Return the [X, Y] coordinate for the center point of the cell that contains the specified text.  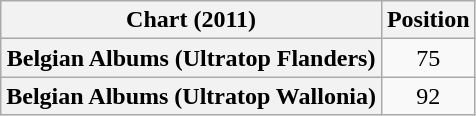
Chart (2011) [192, 20]
Position [428, 20]
92 [428, 96]
Belgian Albums (Ultratop Wallonia) [192, 96]
75 [428, 58]
Belgian Albums (Ultratop Flanders) [192, 58]
